Provide the [x, y] coordinate of the cell's center where the given text is located.  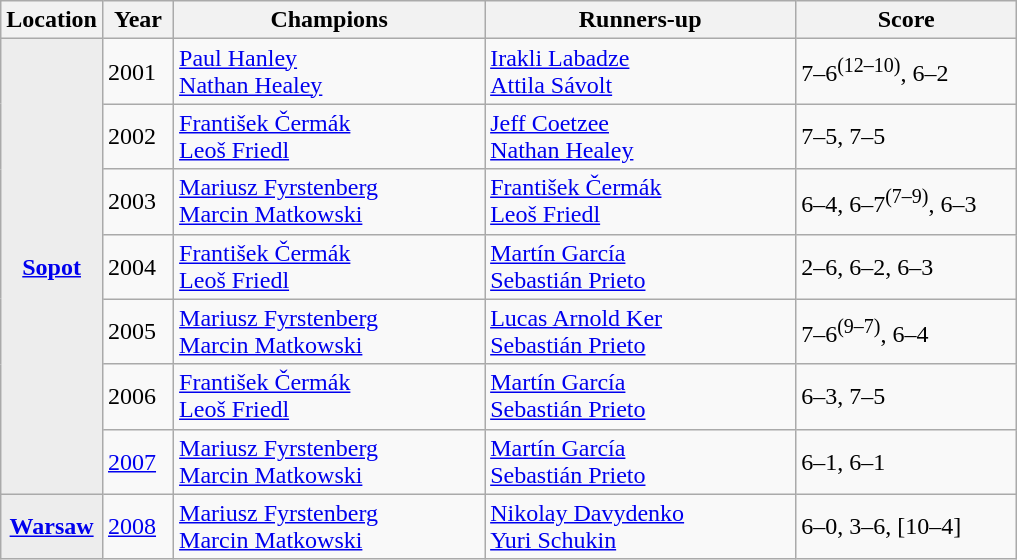
Lucas Arnold Ker Sebastián Prieto [640, 332]
Warsaw [52, 526]
2002 [138, 136]
2001 [138, 72]
2005 [138, 332]
7–5, 7–5 [906, 136]
Year [138, 20]
Location [52, 20]
2003 [138, 202]
Jeff Coetzee Nathan Healey [640, 136]
Sopot [52, 266]
6–3, 7–5 [906, 396]
2007 [138, 462]
6–4, 6–7(7–9), 6–3 [906, 202]
7–6(9–7), 6–4 [906, 332]
Nikolay Davydenko Yuri Schukin [640, 526]
Score [906, 20]
2006 [138, 396]
Champions [330, 20]
2004 [138, 266]
Paul Hanley Nathan Healey [330, 72]
7–6(12–10), 6–2 [906, 72]
6–0, 3–6, [10–4] [906, 526]
Runners-up [640, 20]
2–6, 6–2, 6–3 [906, 266]
Irakli Labadze Attila Sávolt [640, 72]
2008 [138, 526]
6–1, 6–1 [906, 462]
